Scan for the cell matching the given text and deliver its (X, Y) coordinate at center. 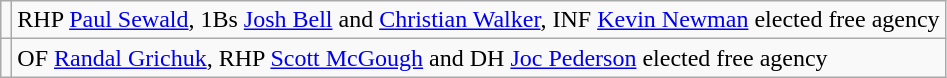
OF Randal Grichuk, RHP Scott McGough and DH Joc Pederson elected free agency (478, 58)
RHP Paul Sewald, 1Bs Josh Bell and Christian Walker, INF Kevin Newman elected free agency (478, 20)
